For the text-containing cell, return its midpoint in (X, Y) coordinate format. 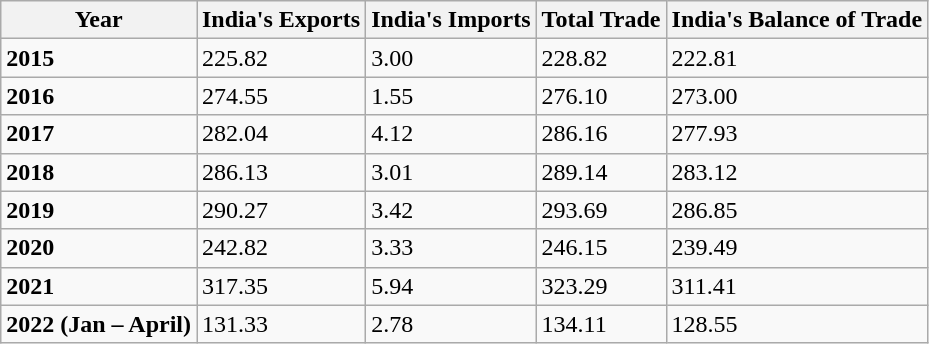
282.04 (280, 134)
2019 (99, 210)
India's Exports (280, 20)
2018 (99, 172)
2017 (99, 134)
222.81 (797, 58)
1.55 (451, 96)
290.27 (280, 210)
3.01 (451, 172)
276.10 (601, 96)
323.29 (601, 286)
311.41 (797, 286)
293.69 (601, 210)
2.78 (451, 324)
286.13 (280, 172)
134.11 (601, 324)
Total Trade (601, 20)
3.42 (451, 210)
242.82 (280, 248)
289.14 (601, 172)
225.82 (280, 58)
131.33 (280, 324)
3.00 (451, 58)
277.93 (797, 134)
2021 (99, 286)
228.82 (601, 58)
India's Balance of Trade (797, 20)
286.16 (601, 134)
286.85 (797, 210)
5.94 (451, 286)
2015 (99, 58)
2016 (99, 96)
India's Imports (451, 20)
3.33 (451, 248)
317.35 (280, 286)
246.15 (601, 248)
273.00 (797, 96)
2022 (Jan – April) (99, 324)
239.49 (797, 248)
283.12 (797, 172)
4.12 (451, 134)
128.55 (797, 324)
2020 (99, 248)
Year (99, 20)
274.55 (280, 96)
